Identify which cell holds the provided text, then report its [x, y] central coordinate. 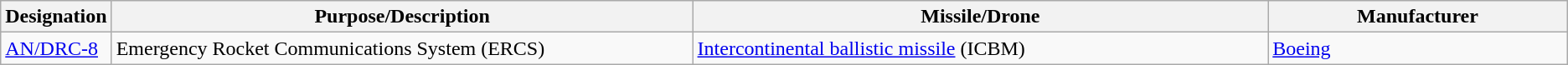
Intercontinental ballistic missile (ICBM) [980, 48]
Missile/Drone [980, 17]
Designation [56, 17]
Boeing [1417, 48]
AN/DRC-8 [56, 48]
Emergency Rocket Communications System (ERCS) [402, 48]
Manufacturer [1417, 17]
Purpose/Description [402, 17]
